Provide the [X, Y] coordinate of the cell's center where the given text is located.  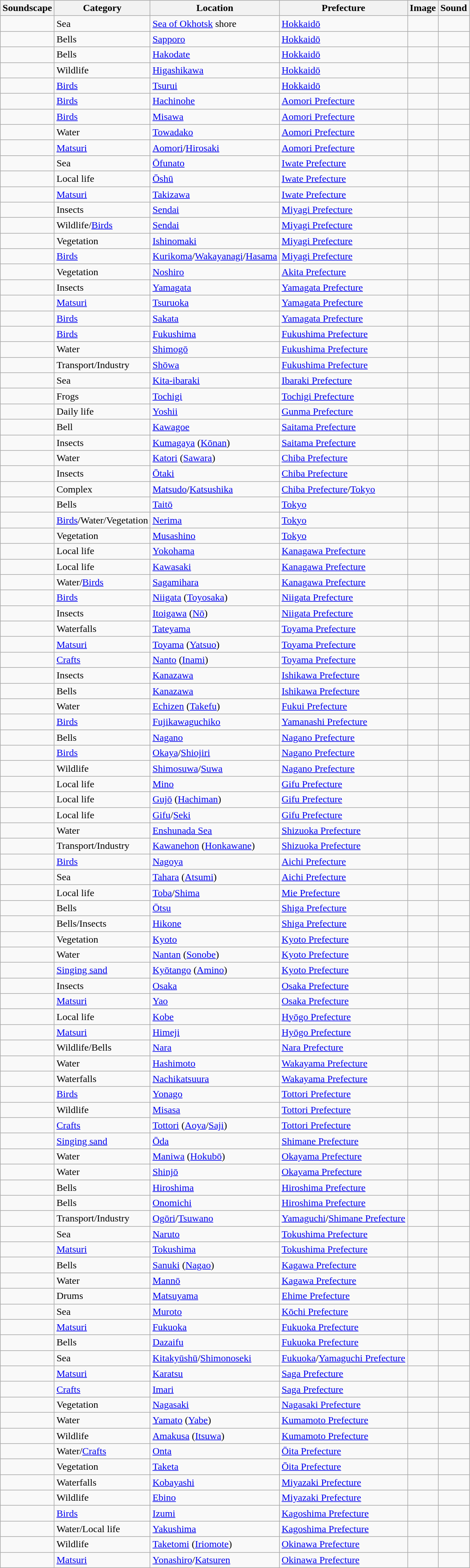
Water/Birds [102, 582]
Complex [102, 489]
Yamato (Yabe) [215, 1420]
Ehime Prefecture [344, 1296]
Shōwa [215, 365]
Wildlife/Birds [102, 225]
Kita-ibaraki [215, 380]
Ōtaki [215, 474]
Mino [215, 784]
Daily life [102, 411]
Misawa [215, 117]
Wildlife/Bells [102, 1048]
Nagasaki [215, 1405]
Yamanashi Prefecture [344, 722]
Yonashiro/Katsuren [215, 1560]
Tochigi [215, 396]
Toba/Shima [215, 892]
Kumagaya (Kōnan) [215, 442]
Water/Local life [102, 1529]
Imari [215, 1389]
Kawanehon (Honkawane) [215, 846]
Onomichi [215, 1203]
Yokohama [215, 551]
Kyoto [215, 939]
Matsuyama [215, 1296]
Towadako [215, 132]
Gifu/Seki [215, 815]
Ebino [215, 1498]
Musashino [215, 536]
Aomori/Hirosaki [215, 148]
Kawasaki [215, 567]
Fukui Prefecture [344, 707]
Okaya/Shiojiri [215, 753]
Nara Prefecture [344, 1048]
Tottori (Aoya/Saji) [215, 1125]
Sapporo [215, 39]
Mannō [215, 1281]
Hikone [215, 923]
Soundscape [27, 8]
Nantan (Sonobe) [215, 955]
Fukushima [215, 334]
Chiba Prefecture/Tokyo [344, 489]
Kōchi Prefecture [344, 1312]
Ōfunato [215, 163]
Gunma Prefecture [344, 411]
Hachinohe [215, 101]
Gujō (Hachiman) [215, 799]
Matsudo/Katsushika [215, 489]
Itoigawa (Nō) [215, 613]
Shimane Prefecture [344, 1141]
Maniwa (Hokubō) [215, 1156]
Osaka [215, 986]
Ibaraki Prefecture [344, 380]
Nanto (Inami) [215, 660]
Nara [215, 1048]
Misasa [215, 1110]
Taketa [215, 1467]
Image [423, 8]
Nagasaki Prefecture [344, 1405]
Ōda [215, 1141]
Fukuoka/Yamaguchi Prefecture [344, 1358]
Water/Crafts [102, 1451]
Category [102, 8]
Sakata [215, 318]
Dazaifu [215, 1343]
Bell [102, 427]
Nerima [215, 520]
Fujikawaguchiko [215, 722]
Drums [102, 1296]
Kurikoma/Wakayanagi/Hasama [215, 256]
Kyōtango (Amino) [215, 970]
Tateyama [215, 629]
Noshiro [215, 272]
Prefecture [344, 8]
Amakusa (Itsuwa) [215, 1435]
Tochigi Prefecture [344, 396]
Nagano [215, 738]
Bells/Insects [102, 923]
Tahara (Atsumi) [215, 877]
Echizen (Takefu) [215, 707]
Enshunada Sea [215, 830]
Sagamihara [215, 582]
Ogōri/Tsuwano [215, 1219]
Yamagata [215, 287]
Yoshii [215, 411]
Nagoya [215, 861]
Sound [454, 8]
Kawagoe [215, 427]
Hiroshima [215, 1188]
Himeji [215, 1032]
Toyama (Yatsuo) [215, 644]
Takizawa [215, 194]
Hakodate [215, 55]
Tsuruoka [215, 303]
Birds/Water/Vegetation [102, 520]
Higashikawa [215, 70]
Ōtsu [215, 908]
Kobe [215, 1017]
Taitō [215, 505]
Niigata (Toyosaka) [215, 598]
Yakushima [215, 1529]
Ōshū [215, 179]
Ishinomaki [215, 241]
Muroto [215, 1312]
Hashimoto [215, 1063]
Location [215, 8]
Yonago [215, 1094]
Kobayashi [215, 1482]
Shimogō [215, 349]
Yamaguchi/Shimane Prefecture [344, 1219]
Onta [215, 1451]
Sea of Okhotsk shore [215, 24]
Yao [215, 1001]
Tsurui [215, 86]
Karatsu [215, 1374]
Nachikatsuura [215, 1079]
Mie Prefecture [344, 892]
Izumi [215, 1513]
Kitakyūshū/Shimonoseki [215, 1358]
Tokushima [215, 1250]
Naruto [215, 1234]
Akita Prefecture [344, 272]
Frogs [102, 396]
Shinjō [215, 1172]
Taketomi (Iriomote) [215, 1544]
Katori (Sawara) [215, 458]
Fukuoka [215, 1327]
Sanuki (Nagao) [215, 1265]
Shimosuwa/Suwa [215, 769]
